Scan for the cell matching the given text and deliver its [X, Y] coordinate at center. 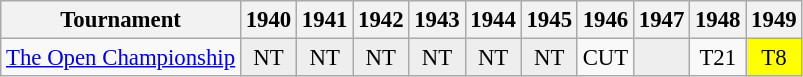
T21 [718, 58]
The Open Championship [121, 58]
1942 [381, 20]
CUT [605, 58]
1946 [605, 20]
1949 [774, 20]
Tournament [121, 20]
1944 [493, 20]
1948 [718, 20]
1941 [325, 20]
T8 [774, 58]
1947 [661, 20]
1945 [549, 20]
1940 [268, 20]
1943 [437, 20]
